Provide the (X, Y) coordinate of the cell's center where the given text is located.  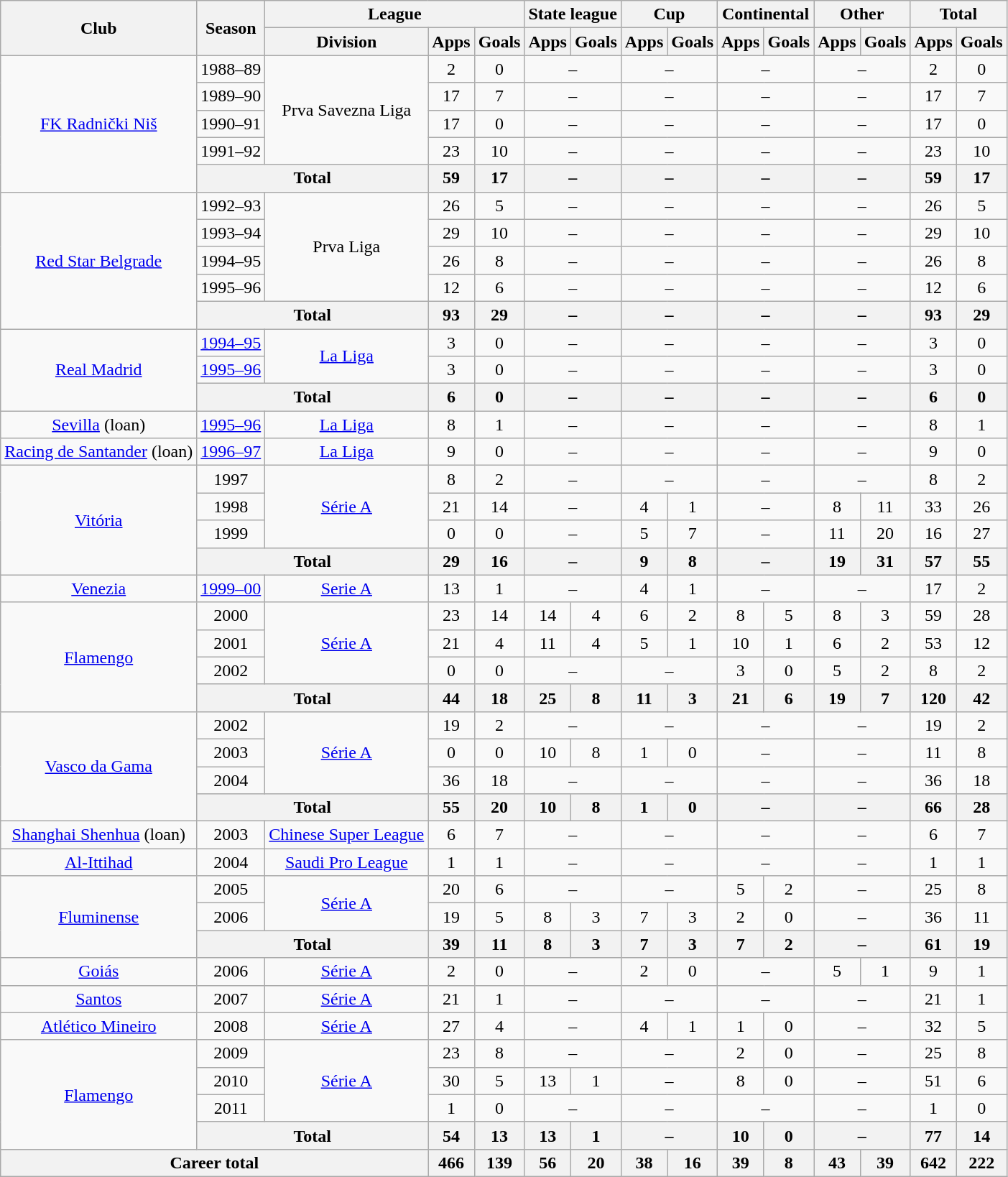
1999 (231, 534)
Racing de Santander (loan) (99, 452)
120 (933, 698)
Santos (99, 999)
66 (933, 808)
2008 (231, 1026)
Prva Liga (346, 246)
139 (499, 1163)
Vitória (99, 520)
38 (644, 1163)
56 (547, 1163)
Saudi Pro League (346, 862)
League (395, 14)
Vasco da Gama (99, 766)
Club (99, 28)
Season (231, 28)
Serie A (346, 588)
2007 (231, 999)
Career total (214, 1163)
Al-Ittihad (99, 862)
1996–97 (231, 452)
1988–89 (231, 69)
Other (862, 14)
1991–92 (231, 151)
Atlético Mineiro (99, 1026)
42 (981, 698)
43 (837, 1163)
Real Madrid (99, 370)
Fluminense (99, 917)
53 (933, 643)
2011 (231, 1108)
1993–94 (231, 233)
Prva Savezna Liga (346, 110)
Red Star Belgrade (99, 260)
1999–00 (231, 588)
Chinese Super League (346, 835)
642 (933, 1163)
33 (933, 507)
44 (451, 698)
31 (885, 561)
2001 (231, 643)
466 (451, 1163)
1992–93 (231, 206)
32 (933, 1026)
1989–90 (231, 96)
2005 (231, 890)
57 (933, 561)
Sevilla (loan) (99, 425)
2010 (231, 1081)
Cup (669, 14)
Continental (766, 14)
1998 (231, 507)
FK Radnički Niš (99, 124)
30 (451, 1081)
77 (933, 1135)
222 (981, 1163)
State league (573, 14)
1997 (231, 479)
54 (451, 1135)
1990–91 (231, 124)
2000 (231, 616)
51 (933, 1081)
Venezia (99, 588)
Division (346, 42)
Shanghai Shenhua (loan) (99, 835)
61 (933, 944)
Goiás (99, 971)
2009 (231, 1053)
